Provide the [x, y] coordinate of the cell's center where the given text is located.  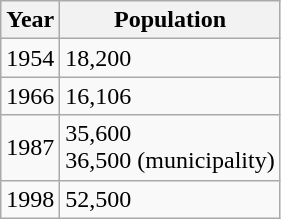
1987 [30, 148]
1998 [30, 199]
16,106 [170, 96]
35,60036,500 (municipality) [170, 148]
1966 [30, 96]
18,200 [170, 58]
52,500 [170, 199]
Population [170, 20]
1954 [30, 58]
Year [30, 20]
